Provide the (X, Y) coordinate of the cell's center where the given text is located.  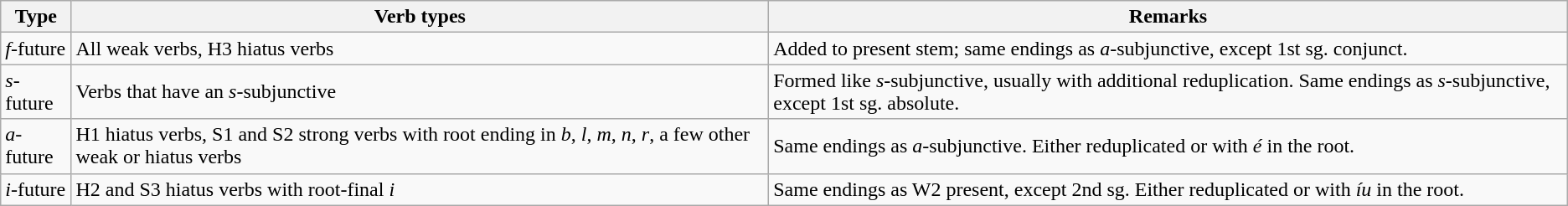
Verb types (420, 17)
f-future (36, 49)
Verbs that have an s-subjunctive (420, 92)
i-future (36, 189)
Formed like s-subjunctive, usually with additional reduplication. Same endings as s-subjunctive, except 1st sg. absolute. (1168, 92)
Same endings as a-subjunctive. Either reduplicated or with é in the root. (1168, 146)
H2 and S3 hiatus verbs with root-final i (420, 189)
Type (36, 17)
s-future (36, 92)
Added to present stem; same endings as a-subjunctive, except 1st sg. conjunct. (1168, 49)
All weak verbs, H3 hiatus verbs (420, 49)
H1 hiatus verbs, S1 and S2 strong verbs with root ending in b, l, m, n, r, a few other weak or hiatus verbs (420, 146)
a-future (36, 146)
Remarks (1168, 17)
Same endings as W2 present, except 2nd sg. Either reduplicated or with íu in the root. (1168, 189)
